Return the [x, y] coordinate for the center point of the cell that contains the specified text.  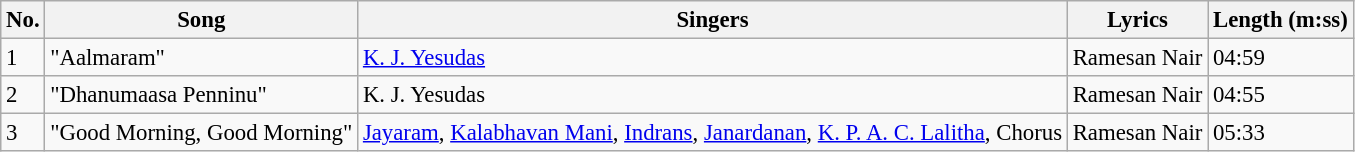
04:59 [1280, 58]
Lyrics [1137, 20]
"Aalmaram" [202, 58]
3 [23, 133]
Singers [713, 20]
05:33 [1280, 133]
Jayaram, Kalabhavan Mani, Indrans, Janardanan, K. P. A. C. Lalitha, Chorus [713, 133]
04:55 [1280, 95]
Length (m:ss) [1280, 20]
"Dhanumaasa Penninu" [202, 95]
Song [202, 20]
"Good Morning, Good Morning" [202, 133]
1 [23, 58]
No. [23, 20]
2 [23, 95]
